Return the (x, y) coordinate for the center point of the cell that contains the specified text.  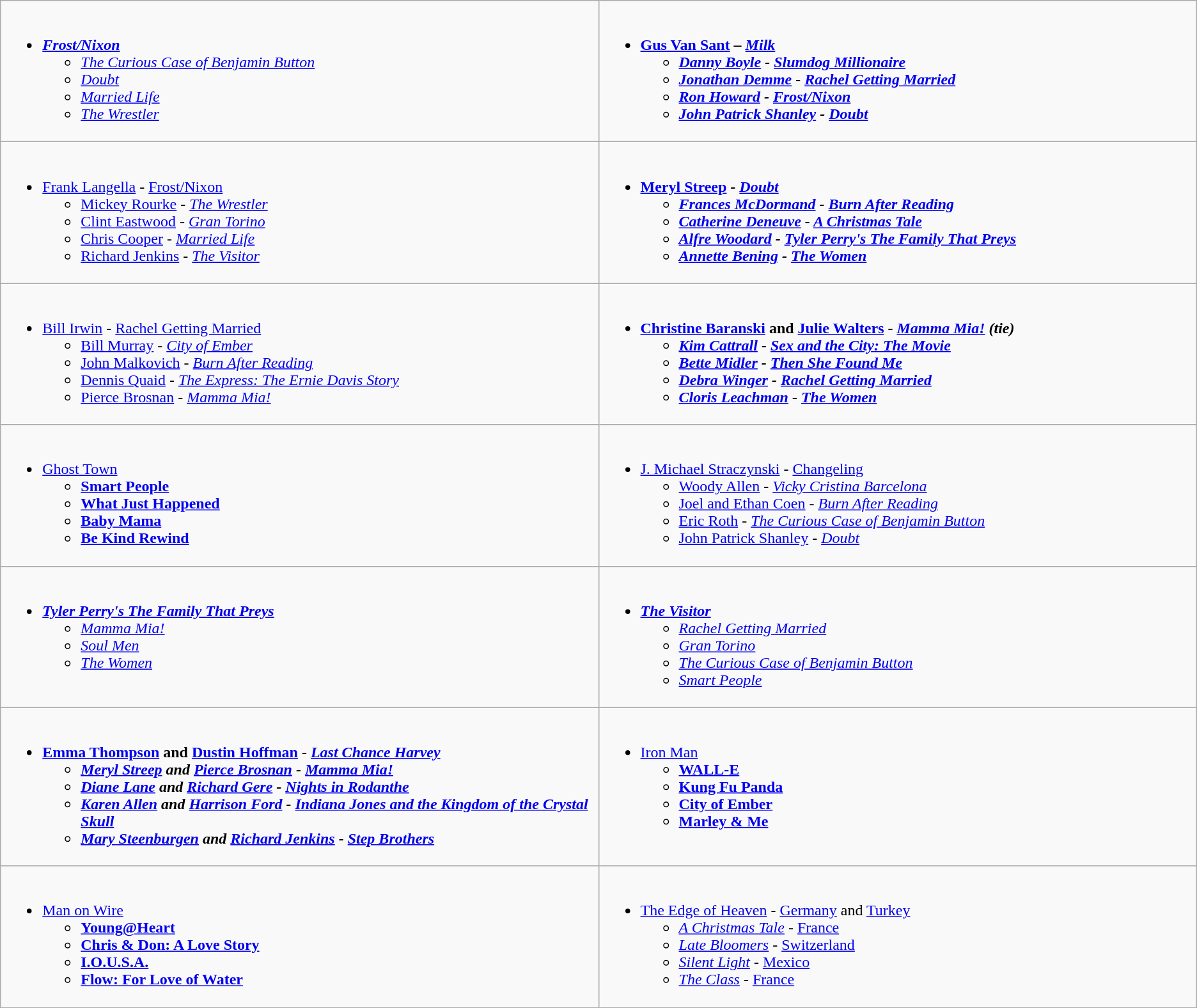
Iron ManWALL-EKung Fu PandaCity of EmberMarley & Me (898, 787)
Gus Van Sant – MilkDanny Boyle - Slumdog MillionaireJonathan Demme - Rachel Getting MarriedRon Howard - Frost/NixonJohn Patrick Shanley - Doubt (898, 72)
Man on WireYoung@HeartChris & Don: A Love StoryI.O.U.S.A.Flow: For Love of Water (299, 936)
The VisitorRachel Getting MarriedGran TorinoThe Curious Case of Benjamin ButtonSmart People (898, 637)
Ghost TownSmart PeopleWhat Just HappenedBaby MamaBe Kind Rewind (299, 495)
Frost/NixonThe Curious Case of Benjamin ButtonDoubtMarried LifeThe Wrestler (299, 72)
Frank Langella - Frost/NixonMickey Rourke - The WrestlerClint Eastwood - Gran TorinoChris Cooper - Married LifeRichard Jenkins - The Visitor (299, 212)
Tyler Perry's The Family That PreysMamma Mia!Soul MenThe Women (299, 637)
The Edge of Heaven - Germany and TurkeyA Christmas Tale - FranceLate Bloomers - SwitzerlandSilent Light - MexicoThe Class - France (898, 936)
